For the text-containing cell, return its midpoint in [x, y] coordinate format. 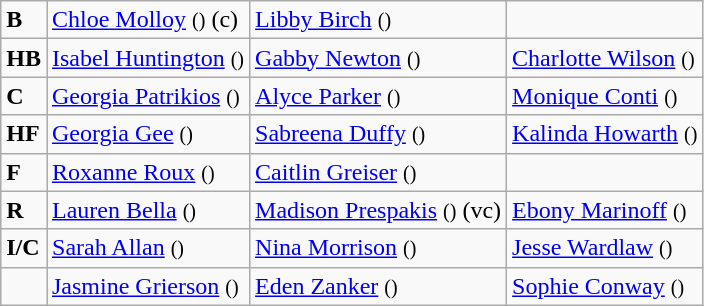
Kalinda Howarth () [605, 134]
Roxanne Roux () [148, 172]
Gabby Newton () [378, 58]
Monique Conti () [605, 96]
F [24, 172]
C [24, 96]
Eden Zanker () [378, 286]
Caitlin Greiser () [378, 172]
Sarah Allan () [148, 248]
Nina Morrison () [378, 248]
Sophie Conway () [605, 286]
Isabel Huntington () [148, 58]
Ebony Marinoff () [605, 210]
HF [24, 134]
Alyce Parker () [378, 96]
Charlotte Wilson () [605, 58]
Chloe Molloy () (c) [148, 20]
Georgia Gee () [148, 134]
Libby Birch () [378, 20]
Madison Prespakis () (vc) [378, 210]
Lauren Bella () [148, 210]
B [24, 20]
I/C [24, 248]
Sabreena Duffy () [378, 134]
R [24, 210]
Jasmine Grierson () [148, 286]
Georgia Patrikios () [148, 96]
HB [24, 58]
Jesse Wardlaw () [605, 248]
